Pinpoint the cell where the given text exists, returning its [X, Y] midpoint coordinate. 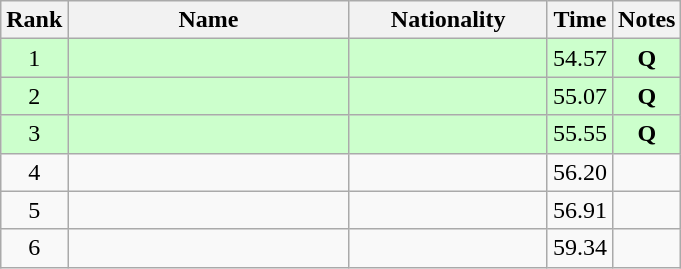
Name [208, 20]
4 [34, 172]
6 [34, 248]
3 [34, 134]
Time [580, 20]
54.57 [580, 58]
55.55 [580, 134]
2 [34, 96]
59.34 [580, 248]
55.07 [580, 96]
Rank [34, 20]
5 [34, 210]
1 [34, 58]
56.91 [580, 210]
Notes [647, 20]
Nationality [448, 20]
56.20 [580, 172]
